Return the [x, y] coordinate for the center point of the cell that contains the specified text.  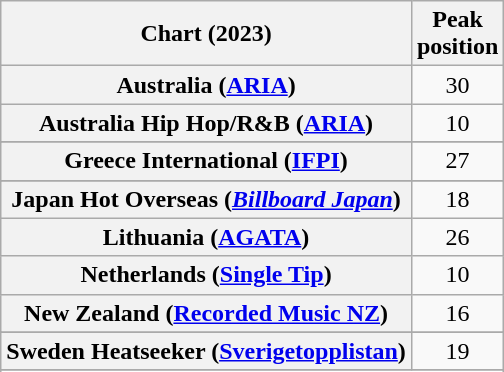
Australia (ARIA) [206, 85]
30 [457, 85]
Australia Hip Hop/R&B (ARIA) [206, 123]
16 [457, 313]
Chart (2023) [206, 34]
Japan Hot Overseas (Billboard Japan) [206, 199]
Lithuania (AGATA) [206, 237]
19 [457, 351]
18 [457, 199]
Netherlands (Single Tip) [206, 275]
26 [457, 237]
Peakposition [457, 34]
Greece International (IFPI) [206, 161]
New Zealand (Recorded Music NZ) [206, 313]
27 [457, 161]
Sweden Heatseeker (Sverigetopplistan) [206, 351]
